Return (X, Y) of the center of cell containing provided text 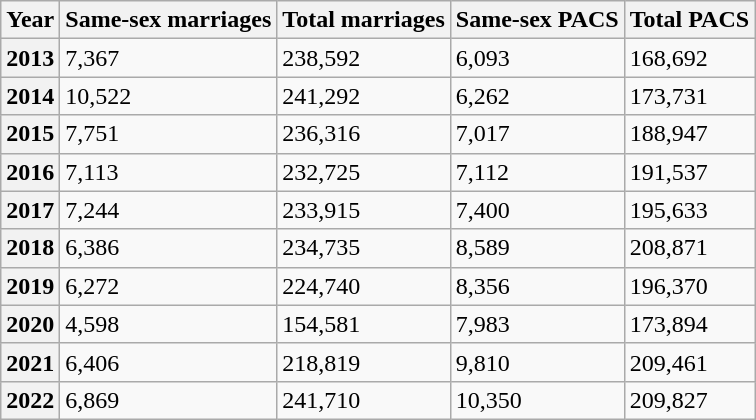
154,581 (364, 324)
Same-sex marriages (168, 20)
2015 (30, 134)
236,316 (364, 134)
Year (30, 20)
10,522 (168, 96)
6,093 (537, 58)
2014 (30, 96)
7,400 (537, 210)
8,589 (537, 248)
Same-sex PACS (537, 20)
7,751 (168, 134)
188,947 (689, 134)
218,819 (364, 362)
241,710 (364, 400)
2020 (30, 324)
10,350 (537, 400)
6,272 (168, 286)
234,735 (364, 248)
6,262 (537, 96)
7,017 (537, 134)
173,894 (689, 324)
208,871 (689, 248)
173,731 (689, 96)
168,692 (689, 58)
224,740 (364, 286)
2017 (30, 210)
195,633 (689, 210)
7,983 (537, 324)
2022 (30, 400)
2016 (30, 172)
2013 (30, 58)
7,367 (168, 58)
209,461 (689, 362)
7,244 (168, 210)
191,537 (689, 172)
4,598 (168, 324)
232,725 (364, 172)
6,869 (168, 400)
6,406 (168, 362)
7,112 (537, 172)
Total marriages (364, 20)
209,827 (689, 400)
2021 (30, 362)
233,915 (364, 210)
6,386 (168, 248)
2019 (30, 286)
238,592 (364, 58)
9,810 (537, 362)
241,292 (364, 96)
2018 (30, 248)
196,370 (689, 286)
7,113 (168, 172)
8,356 (537, 286)
Total PACS (689, 20)
